Provide the [X, Y] coordinate of the cell's center where the given text is located.  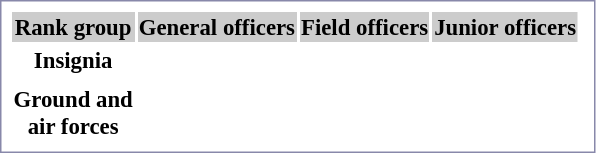
Insignia [73, 60]
Rank group [73, 27]
Junior officers [506, 27]
Ground andair forces [73, 112]
Field officers [364, 27]
General officers [216, 27]
